Return (x, y) of the center of cell containing provided text 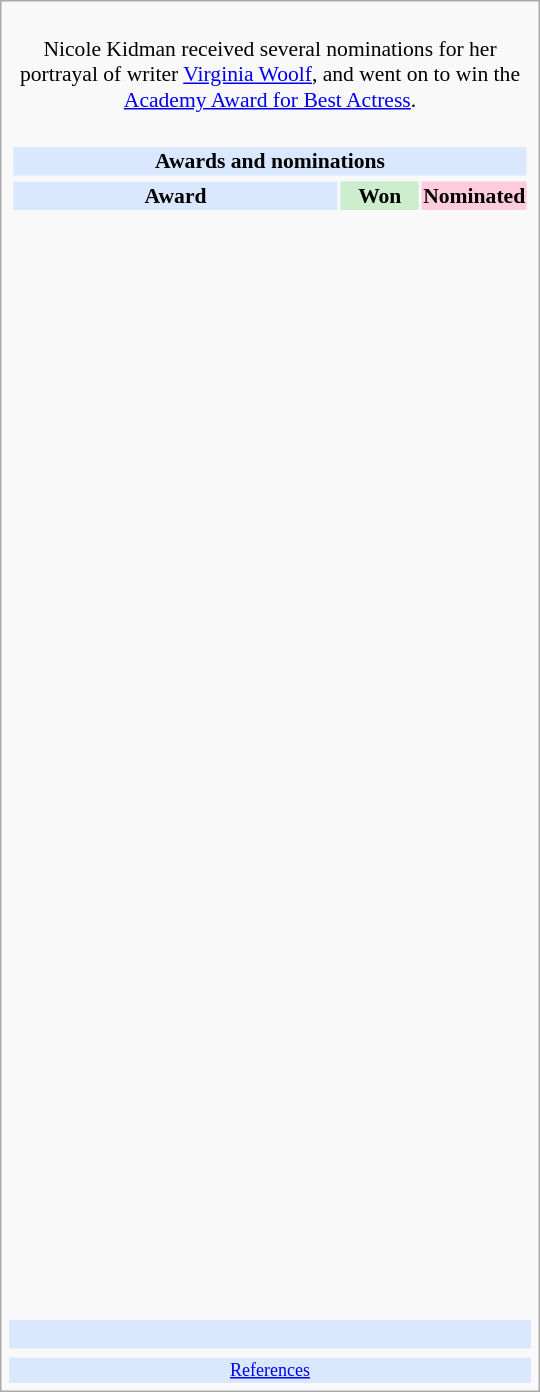
Nominated (474, 195)
References (270, 1370)
Awards and nominations Award Won Nominated (270, 717)
Nicole Kidman received several nominations for her portrayal of writer Virginia Woolf, and went on to win the Academy Award for Best Actress. (270, 62)
Awards and nominations (270, 161)
Won (380, 195)
Award (175, 195)
